Return the [x, y] coordinate for the center point of the cell that contains the specified text.  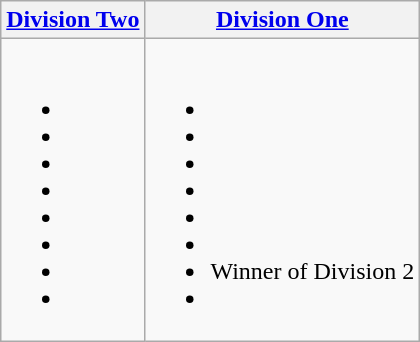
Division One [282, 20]
Winner of Division 2 [282, 190]
Division Two [73, 20]
